Provide the (X, Y) coordinate of the cell's center where the given text is located.  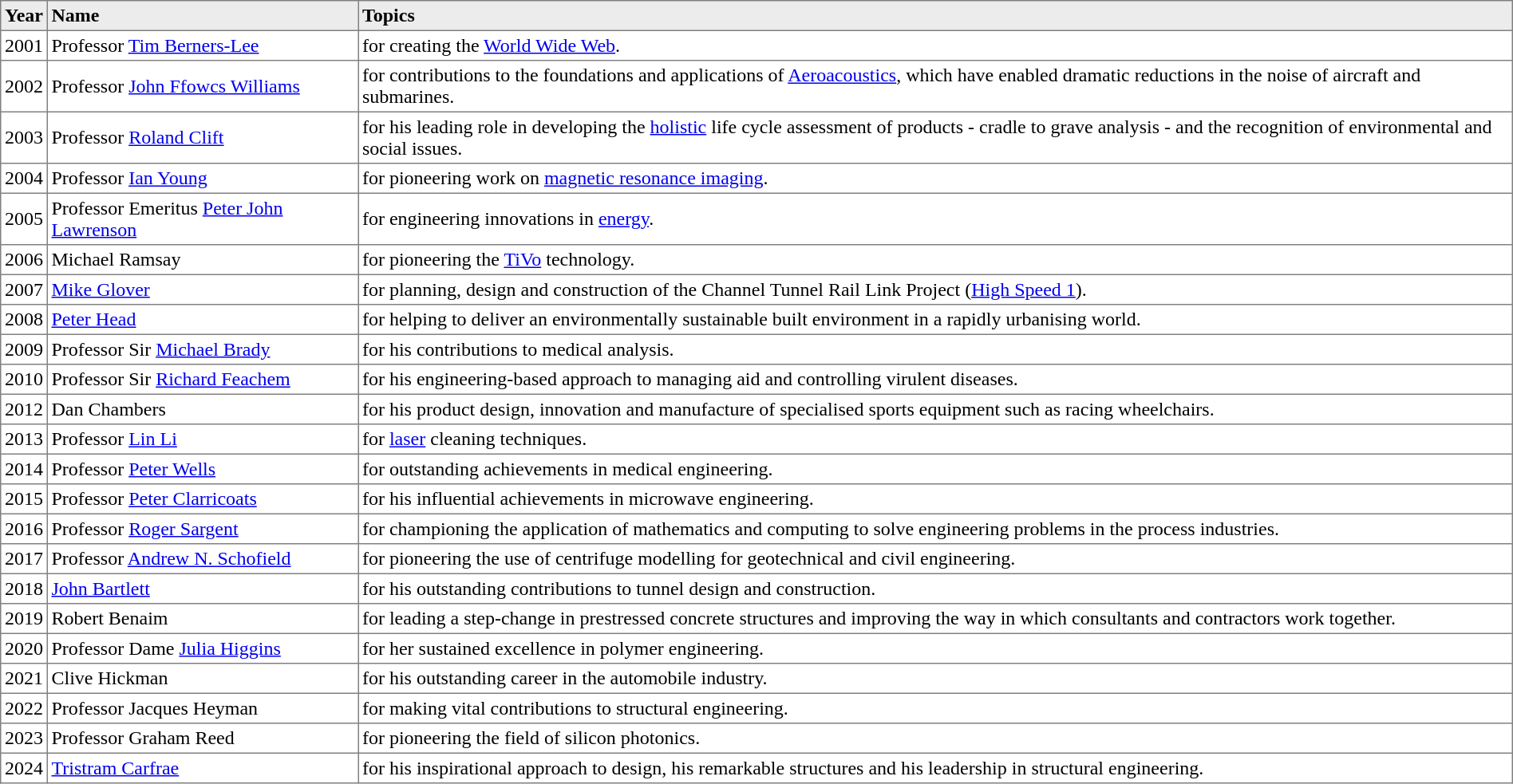
for pioneering the use of centrifuge modelling for geotechnical and civil engineering. (935, 559)
Topics (935, 16)
Peter Head (203, 320)
2002 (24, 86)
Tristram Carfrae (203, 768)
Professor Andrew N. Schofield (203, 559)
for his contributions to medical analysis. (935, 349)
Professor John Ffowcs Williams (203, 86)
Michael Ramsay (203, 260)
for his product design, innovation and manufacture of specialised sports equipment such as racing wheelchairs. (935, 409)
for his outstanding contributions to tunnel design and construction. (935, 589)
for helping to deliver an environmentally sustainable built environment in a rapidly urbanising world. (935, 320)
2013 (24, 439)
Professor Emeritus Peter John Lawrenson (203, 219)
Year (24, 16)
2014 (24, 469)
for making vital contributions to structural engineering. (935, 708)
for pioneering work on magnetic resonance imaging. (935, 179)
Professor Lin Li (203, 439)
2022 (24, 708)
2007 (24, 290)
for his outstanding career in the automobile industry. (935, 679)
Professor Tim Berners-Lee (203, 45)
Dan Chambers (203, 409)
2018 (24, 589)
for outstanding achievements in medical engineering. (935, 469)
Professor Peter Wells (203, 469)
2020 (24, 648)
2001 (24, 45)
for his influential achievements in microwave engineering. (935, 499)
for his inspirational approach to design, his remarkable structures and his leadership in structural engineering. (935, 768)
for pioneering the TiVo technology. (935, 260)
2021 (24, 679)
2004 (24, 179)
2008 (24, 320)
for creating the World Wide Web. (935, 45)
Professor Jacques Heyman (203, 708)
Professor Roland Clift (203, 137)
2005 (24, 219)
2012 (24, 409)
2016 (24, 529)
2006 (24, 260)
for his engineering-based approach to managing aid and controlling virulent diseases. (935, 380)
John Bartlett (203, 589)
for her sustained excellence in polymer engineering. (935, 648)
Mike Glover (203, 290)
2010 (24, 380)
Professor Graham Reed (203, 739)
Professor Sir Richard Feachem (203, 380)
2015 (24, 499)
for laser cleaning techniques. (935, 439)
2009 (24, 349)
Professor Peter Clarricoats (203, 499)
2019 (24, 619)
for pioneering the field of silicon photonics. (935, 739)
2017 (24, 559)
Professor Ian Young (203, 179)
Professor Roger Sargent (203, 529)
2003 (24, 137)
for planning, design and construction of the Channel Tunnel Rail Link Project (High Speed 1). (935, 290)
for engineering innovations in energy. (935, 219)
2024 (24, 768)
Professor Dame Julia Higgins (203, 648)
Robert Benaim (203, 619)
for championing the application of mathematics and computing to solve engineering problems in the process industries. (935, 529)
Clive Hickman (203, 679)
Professor Sir Michael Brady (203, 349)
Name (203, 16)
for leading a step-change in prestressed concrete structures and improving the way in which consultants and contractors work together. (935, 619)
2023 (24, 739)
